For the text-containing cell, return its midpoint in (x, y) coordinate format. 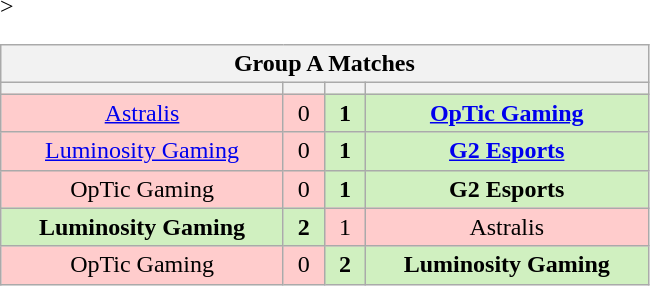
Group A Matches (324, 64)
